Scan for the cell matching the given text and deliver its [X, Y] coordinate at center. 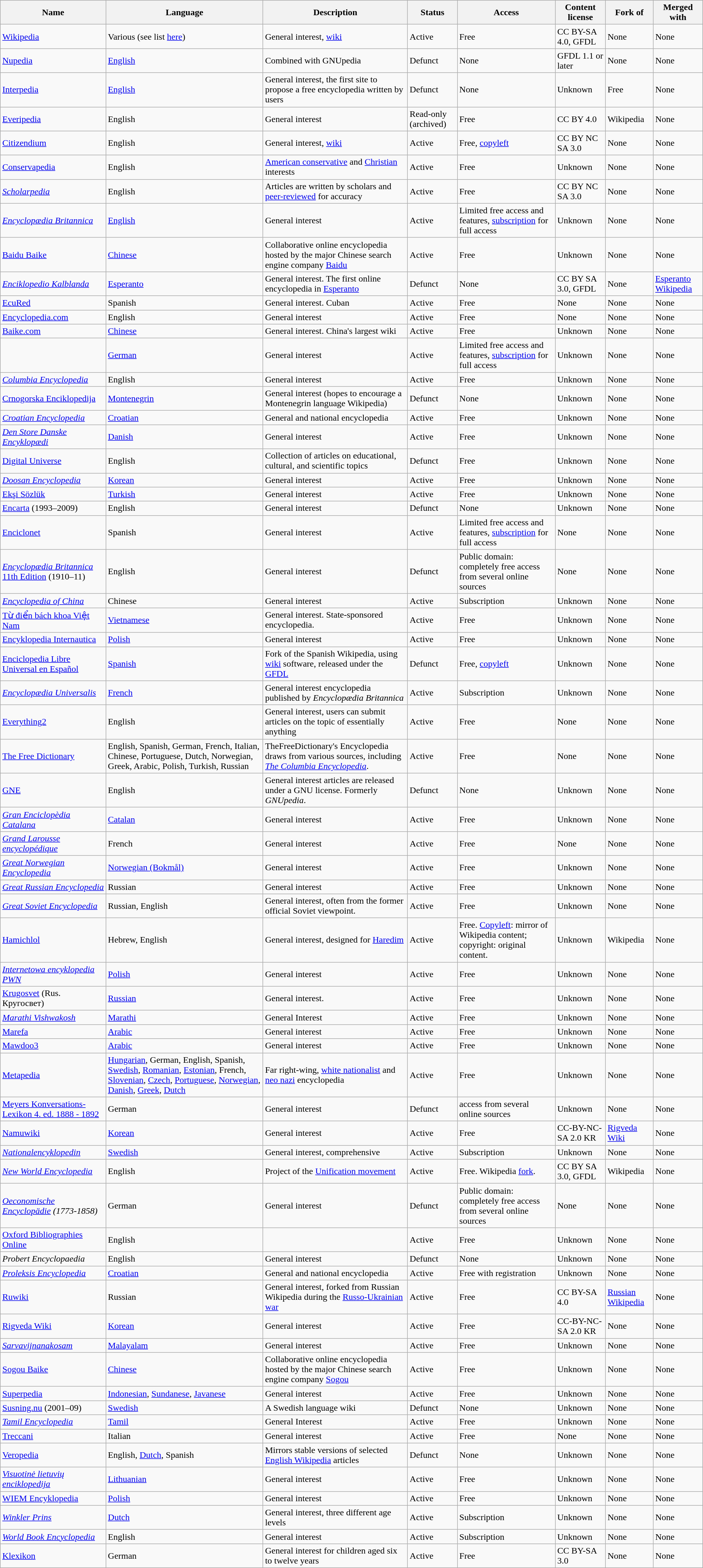
Great Russian Encyclopedia [53, 887]
Combined with GNUpedia [335, 61]
American conservative and Christian interests [335, 167]
Den Store Danske Encyklopædi [53, 437]
General interest, three different age levels [335, 1517]
General interest. China's largest wiki [335, 331]
Vietnamese [185, 620]
Encyclopædia Britannica 11th Edition (1910–11) [53, 571]
Metapedia [53, 1075]
Doosan Encyclopedia [53, 480]
EcuRed [53, 303]
access from several online sources [506, 1109]
Free. Copyleft: mirror of Wikipedia content; copyright: original content. [506, 940]
Oeconomische Encyclopädie (1773-1858) [53, 1206]
Read-only (archived) [432, 119]
Susning.nu (2001–09) [53, 1408]
Sarvavijnanakosam [53, 1345]
Baidu Baike [53, 254]
Probert Encyclopaedia [53, 1259]
A Swedish language wiki [335, 1408]
Nupedia [53, 61]
Everything2 [53, 722]
Mawdoo3 [53, 1046]
Proleksis Encyclopedia [53, 1273]
Italian [185, 1436]
Treccani [53, 1436]
Everipedia [53, 119]
Encyclopedia of China [53, 601]
General interest. Cuban [335, 303]
Merged with [678, 13]
Winkler Prins [53, 1517]
Marathi [185, 1018]
Marefa [53, 1032]
Malayalam [185, 1345]
Klexikon [53, 1556]
Encyclopedia.com [53, 317]
Columbia Encyclopedia [53, 379]
Từ điển bách khoa Việt Nam [53, 620]
Encarta (1993–2009) [53, 508]
Name [53, 13]
Krugosvet (Rus. Кругосвет) [53, 999]
Encyclopædia Universalis [53, 693]
Collection of articles on educational, cultural, and scientific topics [335, 461]
CC BY-SA 3.0 [580, 1556]
Tamil Encyclopedia [53, 1422]
CC BY-SA 4.0 [580, 1297]
Norwegian (Bokmål) [185, 867]
English, Dutch, Spanish [185, 1455]
General interest for children aged six to twelve years [335, 1556]
General interest. The first online encyclopedia in Esperanto [335, 283]
Namuwiki [53, 1133]
Enciclonet [53, 532]
Danish [185, 437]
Fork of the Spanish Wikipedia, using wiki software, released under the GFDL [335, 664]
English, Spanish, German, French, Italian, Chinese, Portuguese, Dutch, Norwegian, Greek, Arabic, Polish, Turkish, Russian [185, 756]
Scholarpedia [53, 191]
General interest. State-sponsored encyclopedia. [335, 620]
Meyers Konversations-Lexikon 4. ed. 1888 - 1892 [53, 1109]
Various (see list here) [185, 36]
Indonesian, Sundanese, Javanese [185, 1394]
Status [432, 13]
Catalan [185, 819]
Tamil [185, 1422]
General interest. [335, 999]
Description [335, 13]
Russian, English [185, 906]
Marathi Vishwakosh [53, 1018]
Esperanto [185, 283]
Russian Wikipedia [630, 1297]
Grand Larousse encyclopédique [53, 844]
Nationalencyklopedin [53, 1152]
Oxford Bibliographies Online [53, 1240]
Hamichlol [53, 940]
General interest encyclopedia published by Encyclopædia Britannica [335, 693]
Lithuanian [185, 1479]
Mirrors stable versions of selected English Wikipedia articles [335, 1455]
Ruwiki [53, 1297]
General interest, the first site to propose a free encyclopedia written by users [335, 90]
New World Encyclopedia [53, 1171]
CC BY 4.0 [580, 119]
TheFreeDictionary's Encyclopedia draws from various sources, including The Columbia Encyclopedia. [335, 756]
Conservapedia [53, 167]
Great Norwegian Encyclopedia [53, 867]
Hebrew, English [185, 940]
Turkish [185, 494]
Content license [580, 13]
Encyclopædia Britannica [53, 220]
Collaborative online encyclopedia hosted by the major Chinese search engine company Sogou [335, 1370]
Gran Enciclopèdia Catalana [53, 819]
The Free Dictionary [53, 756]
Internetowa encyklopedia PWN [53, 974]
Sogou Baike [53, 1370]
Ekşi Sözlük [53, 494]
WIEM Encyklopedia [53, 1498]
Articles are written by scholars and peer-reviewed for accuracy [335, 191]
General interest (hopes to encourage a Montenegrin language Wikipedia) [335, 398]
World Book Encyclopedia [53, 1536]
Enciclopedia Libre Universal en Español [53, 664]
General interest, users can submit articles on the topic of essentially anything [335, 722]
Project of the Unification movement [335, 1171]
GFDL 1.1 or later [580, 61]
General interest, often from the former official Soviet viewpoint. [335, 906]
GNE [53, 790]
General interest, comprehensive [335, 1152]
Enciklopedio Kalblanda [53, 283]
Interpedia [53, 90]
Collaborative online encyclopedia hosted by the major Chinese search engine company Baidu [335, 254]
Visuotinė lietuvių enciklopedija [53, 1479]
Language [185, 13]
Baike.com [53, 331]
Fork of [630, 13]
Croatian Encyclopedia [53, 418]
Hungarian, German, English, Spanish, Swedish, Romanian, Estonian, French, Slovenian, Czech, Portuguese, Norwegian, Danish, Greek, Dutch [185, 1075]
General interest, designed for Haredim [335, 940]
CC BY-SA 4.0, GFDL [580, 36]
Free with registration [506, 1273]
Dutch [185, 1517]
General interest articles are released under a GNU license. Formerly GNUpedia. [335, 790]
General interest, forked from Russian Wikipedia during the Russo-Ukrainian war [335, 1297]
Far right-wing, white nationalist and neo nazi encyclopedia [335, 1075]
Veropedia [53, 1455]
Crnogorska Enciklopedija [53, 398]
Great Soviet Encyclopedia [53, 906]
Free. Wikipedia fork. [506, 1171]
Montenegrin [185, 398]
Citizendium [53, 143]
Encyklopedia Internautica [53, 640]
Digital Universe [53, 461]
Superpedia [53, 1394]
Esperanto Wikipedia [678, 283]
Access [506, 13]
